Detect which cell encompasses the target text, then output its [x, y] center coordinate. 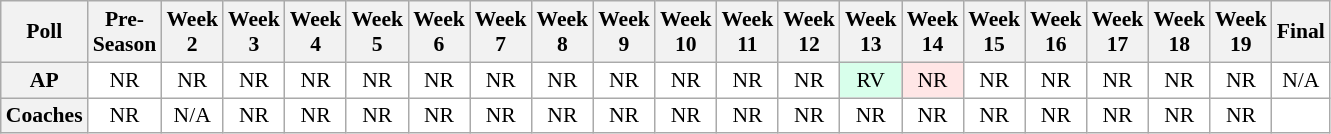
Week4 [316, 32]
Week18 [1179, 32]
Week13 [871, 32]
AP [44, 80]
Week5 [377, 32]
Week9 [624, 32]
Week8 [562, 32]
Week10 [686, 32]
Week6 [439, 32]
Week2 [192, 32]
Week17 [1118, 32]
Poll [44, 32]
Final [1301, 32]
Week3 [254, 32]
Week19 [1241, 32]
Week12 [809, 32]
Week15 [994, 32]
Week14 [933, 32]
Week16 [1056, 32]
Week7 [501, 32]
Pre-Season [125, 32]
RV [871, 80]
Coaches [44, 116]
Week11 [748, 32]
